Extract the (x, y) coordinate from the center of the cell holding the provided text.  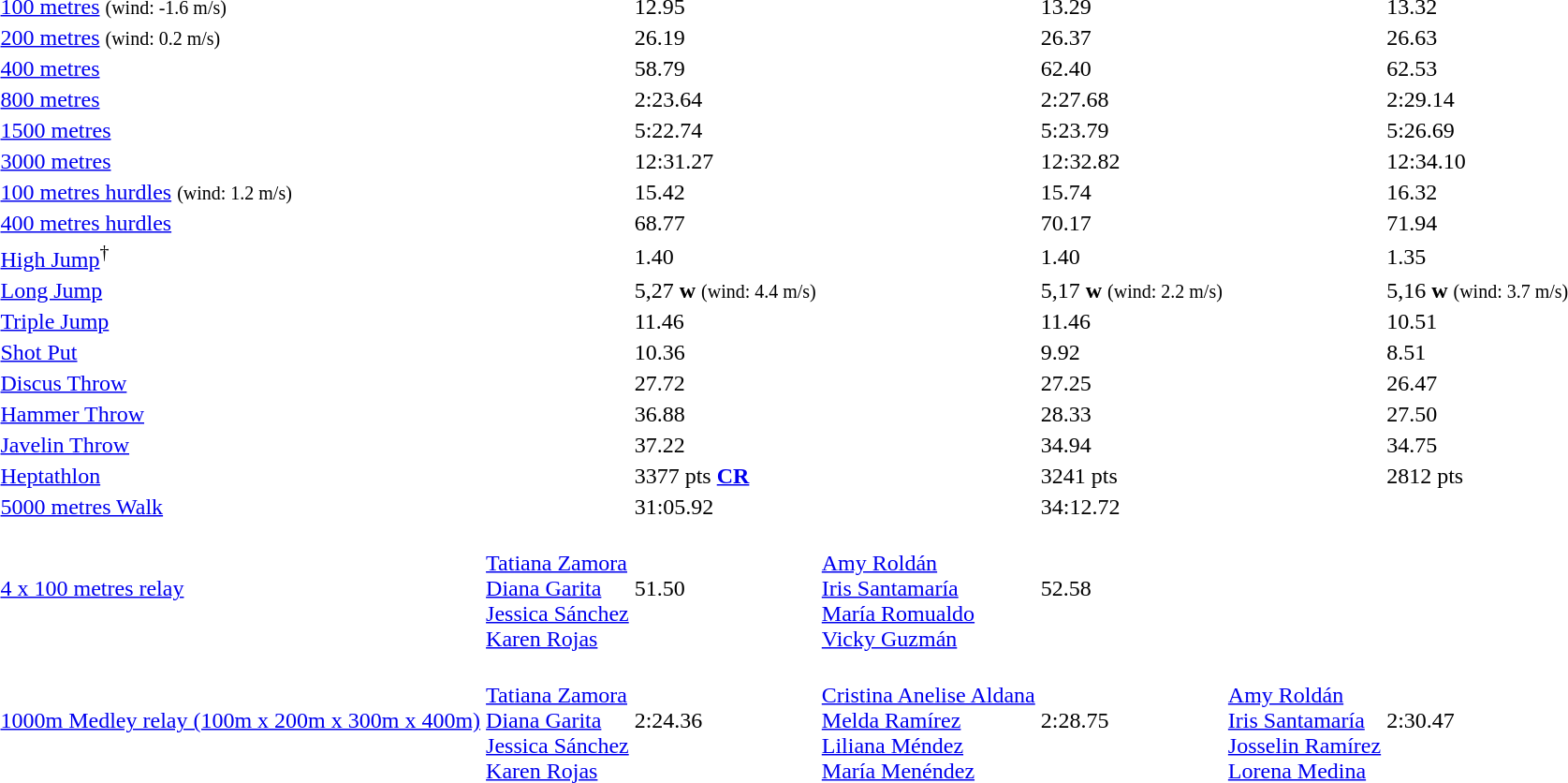
51.50 (725, 588)
12:31.27 (725, 161)
3241 pts (1131, 476)
Tatiana Zamora Diana Garita Jessica Sánchez Karen Rojas (558, 588)
68.77 (725, 223)
Amy Roldán Iris Santamaría María Romualdo Vicky Guzmán (929, 588)
26.37 (1131, 37)
27.25 (1131, 383)
10.36 (725, 352)
5:23.79 (1131, 130)
15.74 (1131, 192)
5,27 w (wind: 4.4 m/s) (725, 290)
62.40 (1131, 68)
2:23.64 (725, 99)
34.94 (1131, 445)
58.79 (725, 68)
15.42 (725, 192)
26.19 (725, 37)
27.72 (725, 383)
52.58 (1131, 588)
3377 pts CR (725, 476)
9.92 (1131, 352)
28.33 (1131, 414)
70.17 (1131, 223)
5,17 w (wind: 2.2 m/s) (1131, 290)
36.88 (725, 414)
2:27.68 (1131, 99)
34:12.72 (1131, 507)
31:05.92 (725, 507)
12:32.82 (1131, 161)
37.22 (725, 445)
5:22.74 (725, 130)
